Find where the given text appears and provide that cell's center as [X, Y] coordinate. 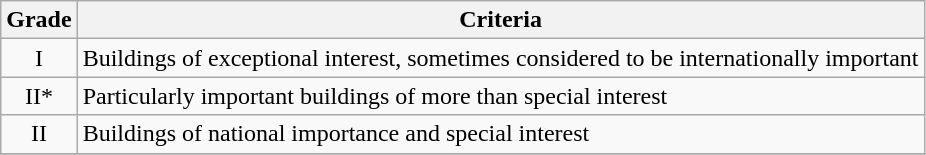
Buildings of national importance and special interest [500, 134]
Buildings of exceptional interest, sometimes considered to be internationally important [500, 58]
Particularly important buildings of more than special interest [500, 96]
Grade [39, 20]
Criteria [500, 20]
I [39, 58]
II [39, 134]
II* [39, 96]
